Identify which cell holds the provided text, then report its (X, Y) central coordinate. 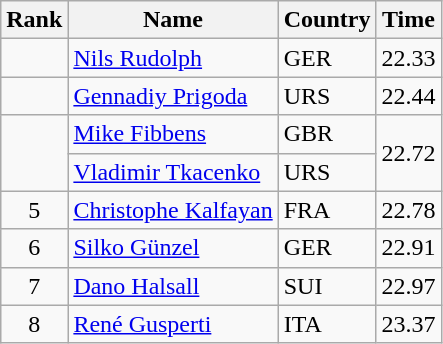
Dano Halsall (173, 286)
22.72 (408, 153)
Country (327, 20)
22.78 (408, 210)
Vladimir Tkacenko (173, 172)
GBR (327, 134)
ITA (327, 324)
Time (408, 20)
Name (173, 20)
FRA (327, 210)
7 (34, 286)
5 (34, 210)
Rank (34, 20)
22.44 (408, 96)
Mike Fibbens (173, 134)
22.97 (408, 286)
SUI (327, 286)
22.33 (408, 58)
6 (34, 248)
Silko Günzel (173, 248)
Gennadiy Prigoda (173, 96)
René Gusperti (173, 324)
22.91 (408, 248)
8 (34, 324)
Nils Rudolph (173, 58)
23.37 (408, 324)
Christophe Kalfayan (173, 210)
